Output the (X, Y) coordinate of the center of the cell containing the given text.  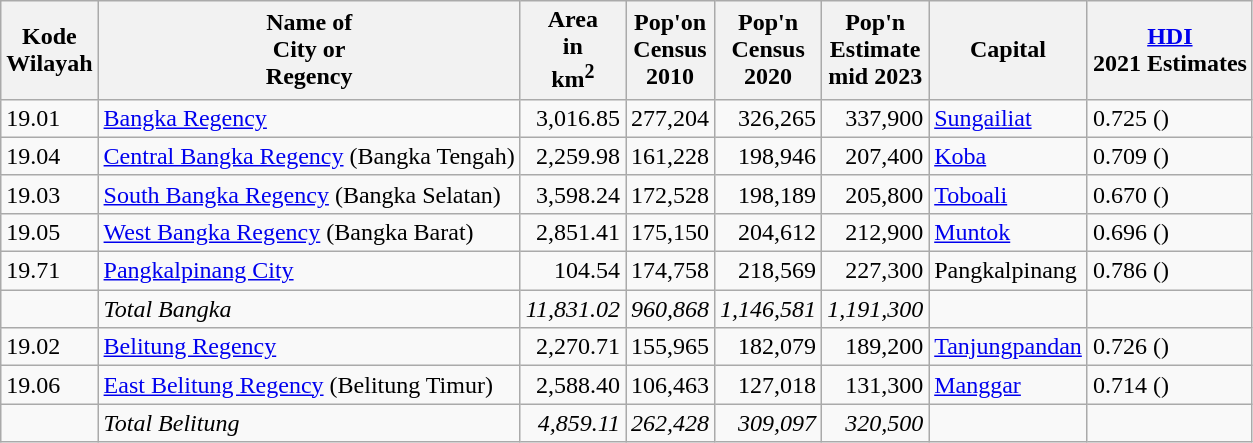
HDI2021 Estimates (1170, 50)
337,900 (876, 118)
960,868 (670, 309)
Central Bangka Regency (Bangka Tengah) (309, 156)
Bangka Regency (309, 118)
0.670 () (1170, 194)
189,200 (876, 347)
174,758 (670, 271)
KodeWilayah (50, 50)
175,150 (670, 232)
172,528 (670, 194)
106,463 (670, 385)
Name ofCity or Regency (309, 50)
Total Belitung (309, 423)
4,859.11 (572, 423)
Area inkm2 (572, 50)
3,016.85 (572, 118)
Capital (1008, 50)
227,300 (876, 271)
0.726 () (1170, 347)
309,097 (768, 423)
Pop'nCensus2020 (768, 50)
155,965 (670, 347)
19.01 (50, 118)
1,191,300 (876, 309)
204,612 (768, 232)
161,228 (670, 156)
19.71 (50, 271)
1,146,581 (768, 309)
212,900 (876, 232)
Pangkalpinang (1008, 271)
Total Bangka (309, 309)
262,428 (670, 423)
19.04 (50, 156)
19.06 (50, 385)
0.786 () (1170, 271)
19.02 (50, 347)
277,204 (670, 118)
19.05 (50, 232)
127,018 (768, 385)
182,079 (768, 347)
West Bangka Regency (Bangka Barat) (309, 232)
Manggar (1008, 385)
Belitung Regency (309, 347)
198,189 (768, 194)
2,851.41 (572, 232)
218,569 (768, 271)
South Bangka Regency (Bangka Selatan) (309, 194)
205,800 (876, 194)
Toboali (1008, 194)
2,270.71 (572, 347)
104.54 (572, 271)
Tanjungpandan (1008, 347)
2,588.40 (572, 385)
0.709 () (1170, 156)
Pop'nEstimatemid 2023 (876, 50)
Koba (1008, 156)
0.725 () (1170, 118)
East Belitung Regency (Belitung Timur) (309, 385)
320,500 (876, 423)
Pop'onCensus2010 (670, 50)
131,300 (876, 385)
207,400 (876, 156)
Sungailiat (1008, 118)
0.714 () (1170, 385)
Pangkalpinang City (309, 271)
Muntok (1008, 232)
198,946 (768, 156)
0.696 () (1170, 232)
11,831.02 (572, 309)
326,265 (768, 118)
3,598.24 (572, 194)
19.03 (50, 194)
2,259.98 (572, 156)
